Return the (X, Y) coordinate for the center point of the cell that contains the specified text.  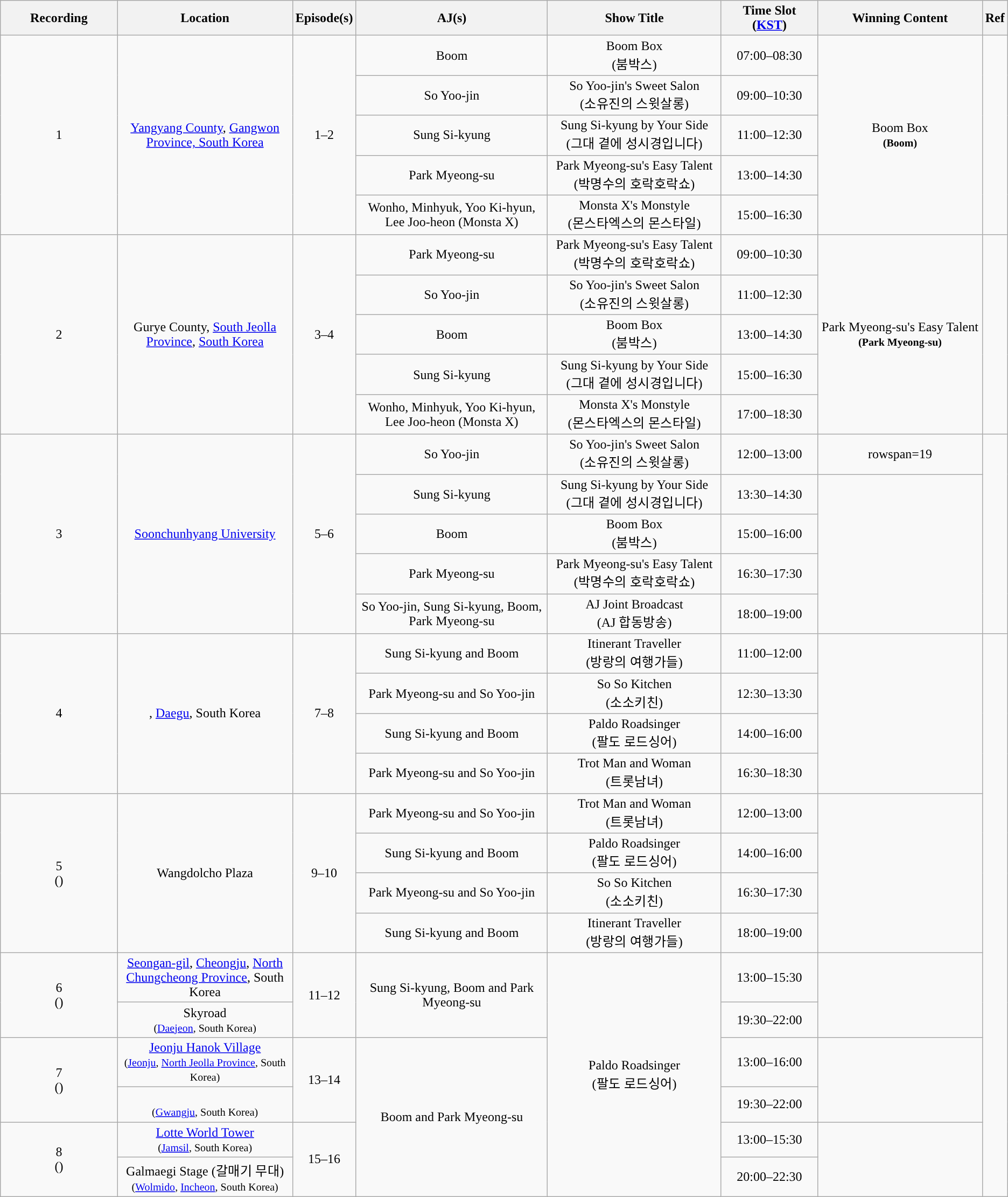
Skyroad(Daejeon, South Korea) (205, 1020)
Gurye County, South Jeolla Province, South Korea (205, 334)
8() (59, 1160)
Park Myeong-su's Easy Talent(Park Myeong-su) (900, 334)
17:00–18:30 (769, 414)
Ref (995, 18)
Jeonju Hanok Village(Jeonju, North Jeolla Province, South Korea) (205, 1062)
12:30–13:30 (769, 694)
16:30–18:30 (769, 773)
Wangdolcho Plaza (205, 873)
Winning Content (900, 18)
13–14 (324, 1079)
20:00–22:30 (769, 1177)
3–4 (324, 334)
5() (59, 873)
Time Slot (KST) (769, 18)
13:00–16:00 (769, 1062)
Show Title (634, 18)
7–8 (324, 713)
Boom and Park Myeong-su (452, 1117)
AJ(s) (452, 18)
4 (59, 713)
Yangyang County, Gangwon Province, South Korea (205, 135)
Episode(s) (324, 18)
AJ Joint Broadcast(AJ 합동방송) (634, 614)
, Daegu, South Korea (205, 713)
Location (205, 18)
9–10 (324, 873)
Galmaegi Stage (갈매기 무대)(Wolmido, Incheon, South Korea) (205, 1177)
1 (59, 135)
15:00–16:00 (769, 534)
Recording (59, 18)
6() (59, 995)
11–12 (324, 995)
3 (59, 534)
15–16 (324, 1160)
07:00–08:30 (769, 55)
2 (59, 334)
5–6 (324, 534)
rowspan=19 (900, 454)
13:30–14:30 (769, 494)
1–2 (324, 135)
Sung Si-kyung, Boom and Park Myeong-su (452, 995)
Lotte World Tower(Jamsil, South Korea) (205, 1139)
Boom Box(Boom) (900, 135)
Seongan-gil, Cheongju, North Chungcheong Province, South Korea (205, 977)
7() (59, 1079)
Soonchunhyang University (205, 534)
So Yoo-jin, Sung Si-kyung, Boom, Park Myeong-su (452, 614)
11:00–12:00 (769, 654)
(Gwangju, South Korea) (205, 1104)
